Search for the cell housing the specified text and yield its (x, y) center coordinate. 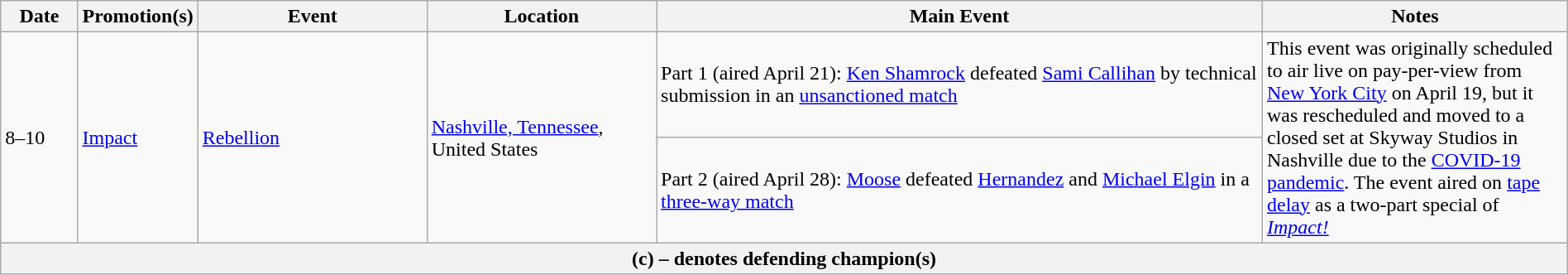
Part 2 (aired April 28): Moose defeated Hernandez and Michael Elgin in a three-way match (959, 191)
Location (541, 17)
Nashville, Tennessee, United States (541, 137)
Notes (1414, 17)
Main Event (959, 17)
Part 1 (aired April 21): Ken Shamrock defeated Sami Callihan by technical submission in an unsanctioned match (959, 84)
Date (40, 17)
Event (313, 17)
Rebellion (313, 137)
8–10 (40, 137)
(c) – denotes defending champion(s) (784, 258)
Promotion(s) (137, 17)
Impact (137, 137)
